Scan for the cell matching the given text and deliver its (X, Y) coordinate at center. 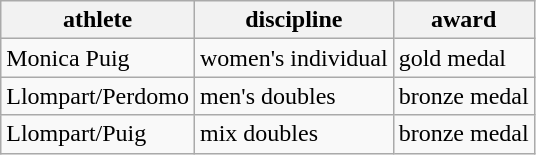
men's doubles (294, 96)
Llompart/Puig (98, 134)
mix doubles (294, 134)
women's individual (294, 58)
award (464, 20)
athlete (98, 20)
Monica Puig (98, 58)
gold medal (464, 58)
Llompart/Perdomo (98, 96)
discipline (294, 20)
